Find where the given text appears and provide that cell's center as (x, y) coordinate. 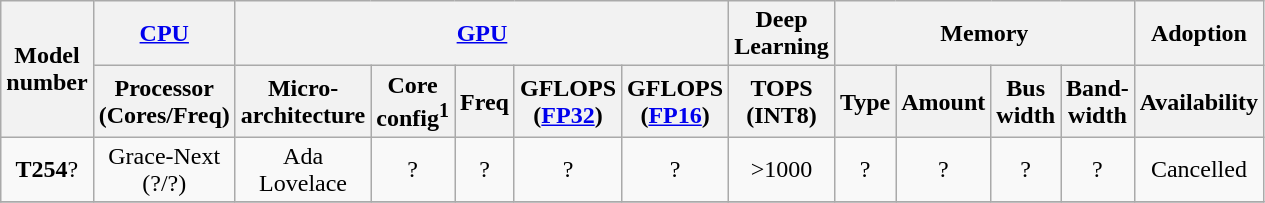
>1000 (782, 170)
Type (864, 102)
Freq (485, 102)
Band-width (1098, 102)
Adoption (1198, 34)
DeepLearning (782, 34)
TOPS(INT8) (782, 102)
Buswidth (1026, 102)
Amount (944, 102)
GFLOPS(FP16) (676, 102)
GFLOPS(FP32) (568, 102)
Modelnumber (47, 70)
Coreconfig1 (413, 102)
CPU (164, 34)
Cancelled (1198, 170)
Processor(Cores/Freq) (164, 102)
T254? (47, 170)
Memory (984, 34)
GPU (482, 34)
Micro-architecture (302, 102)
Grace-Next(?/?) (164, 170)
Availability (1198, 102)
AdaLovelace (302, 170)
